Pinpoint the cell where the given text exists, returning its [X, Y] midpoint coordinate. 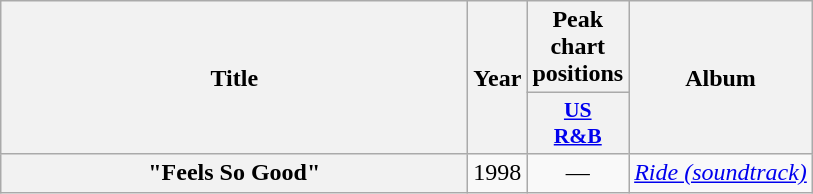
USR&B [578, 124]
Peak chart positions [578, 47]
"Feels So Good" [234, 173]
Album [721, 78]
1998 [498, 173]
Title [234, 78]
— [578, 173]
Year [498, 78]
Ride (soundtrack) [721, 173]
